Return the (X, Y) coordinate for the center point of the cell that contains the specified text.  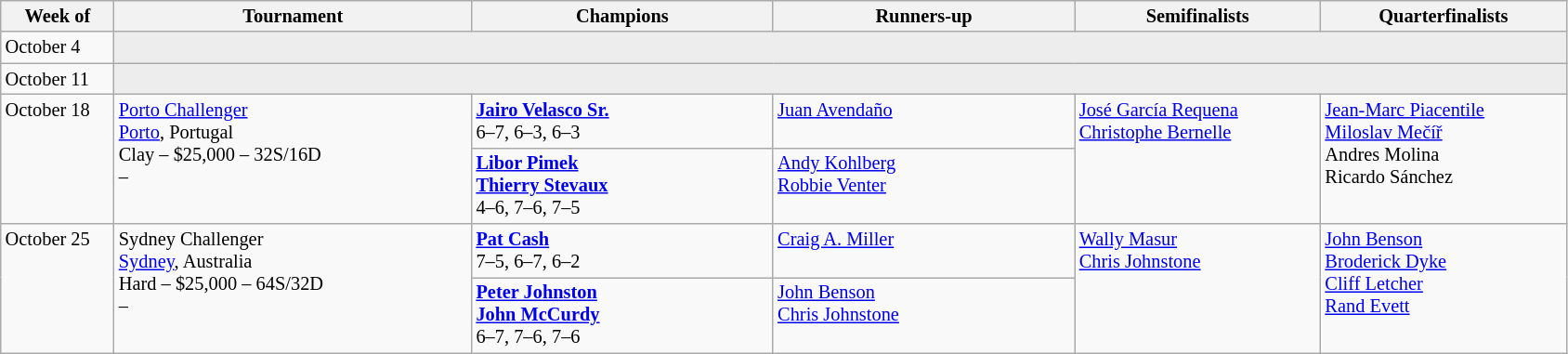
Week of (58, 16)
Quarterfinalists (1444, 16)
October 18 (58, 158)
Jairo Velasco Sr. 6–7, 6–3, 6–3 (622, 121)
Libor Pimek Thierry Stevaux4–6, 7–6, 7–5 (622, 186)
October 25 (58, 288)
October 11 (58, 79)
Champions (622, 16)
Runners-up (923, 16)
Tournament (294, 16)
Craig A. Miller (923, 251)
John Benson Broderick Dyke Cliff Letcher Rand Evett (1444, 288)
Juan Avendaño (923, 121)
Semifinalists (1198, 16)
Pat Cash 7–5, 6–7, 6–2 (622, 251)
Jean-Marc Piacentile Miloslav Mečíř Andres Molina Ricardo Sánchez (1444, 158)
Peter Johnston John McCurdy6–7, 7–6, 7–6 (622, 315)
October 4 (58, 47)
Porto Challenger Porto, PortugalClay – $25,000 – 32S/16D – (294, 158)
Andy Kohlberg Robbie Venter (923, 186)
José García Requena Christophe Bernelle (1198, 158)
Sydney Challenger Sydney, AustraliaHard – $25,000 – 64S/32D – (294, 288)
Wally Masur Chris Johnstone (1198, 288)
John Benson Chris Johnstone (923, 315)
